Find where the given text appears and provide that cell's center as [x, y] coordinate. 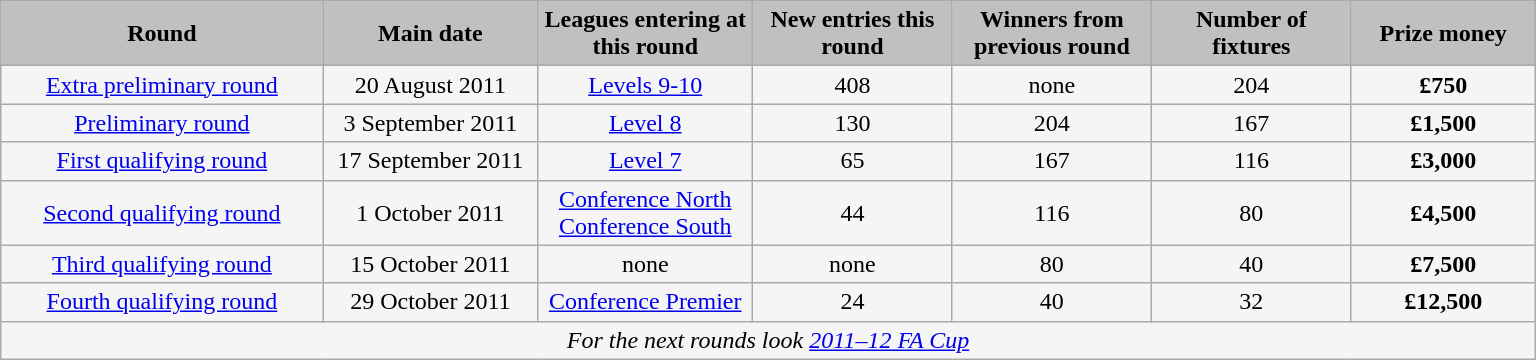
£4,500 [1443, 212]
Prize money [1443, 34]
Preliminary round [162, 123]
For the next rounds look 2011–12 FA Cup [768, 340]
Third qualifying round [162, 264]
Winners from previous round [1052, 34]
24 [852, 302]
44 [852, 212]
15 October 2011 [430, 264]
Round [162, 34]
Second qualifying round [162, 212]
Level 7 [646, 161]
New entries this round [852, 34]
Main date [430, 34]
20 August 2011 [430, 85]
£1,500 [1443, 123]
32 [1252, 302]
1 October 2011 [430, 212]
First qualifying round [162, 161]
65 [852, 161]
£12,500 [1443, 302]
Conference Premier [646, 302]
Level 8 [646, 123]
Conference NorthConference South [646, 212]
29 October 2011 [430, 302]
£7,500 [1443, 264]
Extra preliminary round [162, 85]
Leagues entering at this round [646, 34]
Fourth qualifying round [162, 302]
Levels 9-10 [646, 85]
£750 [1443, 85]
£3,000 [1443, 161]
3 September 2011 [430, 123]
130 [852, 123]
Number of fixtures [1252, 34]
17 September 2011 [430, 161]
408 [852, 85]
